Return [x, y] of the center of cell containing provided text 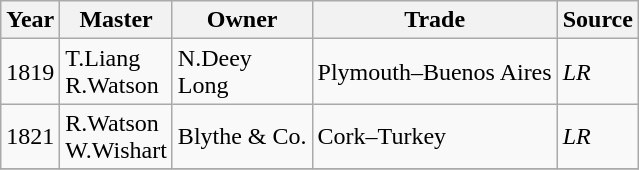
Source [598, 20]
1821 [30, 136]
N.DeeyLong [242, 72]
T.LiangR.Watson [116, 72]
Plymouth–Buenos Aires [434, 72]
Trade [434, 20]
Master [116, 20]
R.WatsonW.Wishart [116, 136]
Blythe & Co. [242, 136]
Cork–Turkey [434, 136]
1819 [30, 72]
Owner [242, 20]
Year [30, 20]
